Extract the (X, Y) coordinate from the center of the cell holding the provided text.  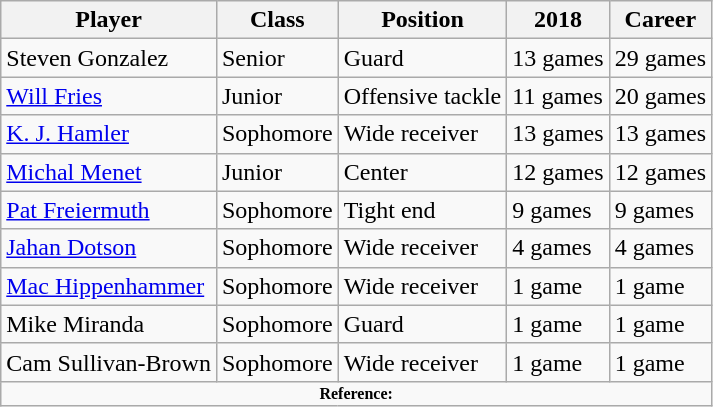
Position (422, 20)
Will Fries (109, 96)
Mac Hippenhammer (109, 286)
Cam Sullivan-Brown (109, 362)
Mike Miranda (109, 324)
Steven Gonzalez (109, 58)
Player (109, 20)
K. J. Hamler (109, 134)
Pat Freiermuth (109, 210)
20 games (660, 96)
29 games (660, 58)
Senior (277, 58)
Center (422, 172)
11 games (558, 96)
Class (277, 20)
2018 (558, 20)
Reference: (356, 393)
Jahan Dotson (109, 248)
Offensive tackle (422, 96)
Career (660, 20)
Michal Menet (109, 172)
Tight end (422, 210)
